Locate the cell with the specified text and output its [X, Y] center coordinate. 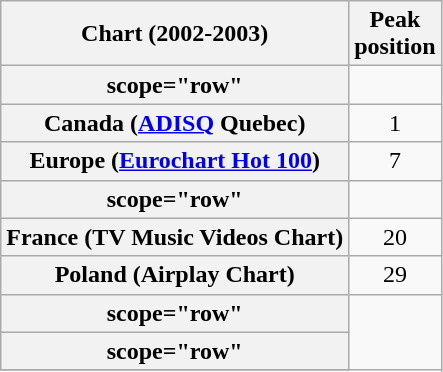
Chart (2002-2003) [175, 34]
20 [395, 237]
Peakposition [395, 34]
Canada (ADISQ Quebec) [175, 123]
Europe (Eurochart Hot 100) [175, 161]
1 [395, 123]
7 [395, 161]
France (TV Music Videos Chart) [175, 237]
29 [395, 275]
Poland (Airplay Chart) [175, 275]
